Output the (x, y) coordinate of the center of the cell containing the given text.  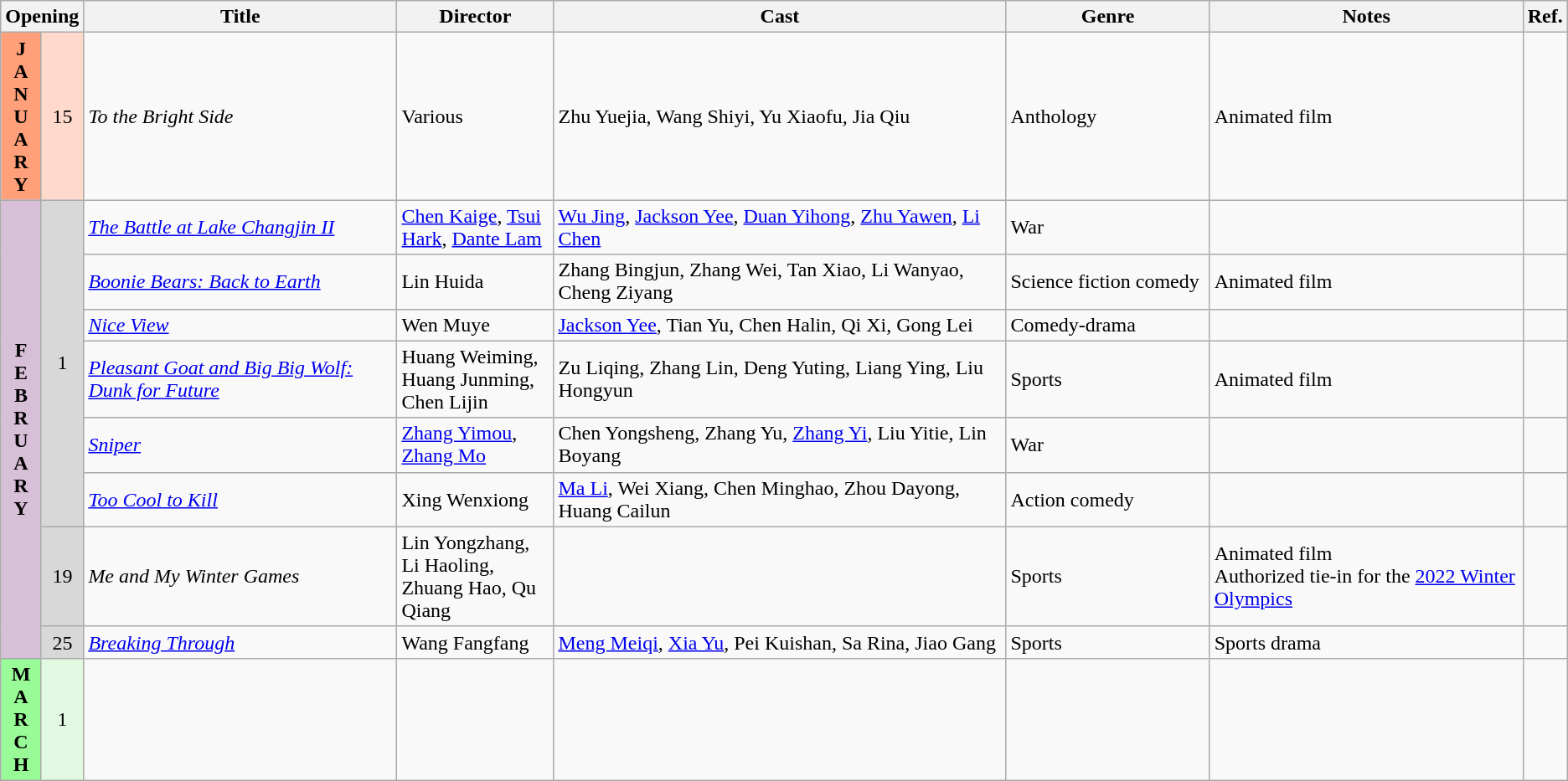
Xing Wenxiong (476, 499)
15 (62, 116)
Anthology (1107, 116)
Animated filmAuthorized tie-in for the 2022 Winter Olympics (1366, 576)
Genre (1107, 17)
Nice View (240, 325)
Jackson Yee, Tian Yu, Chen Halin, Qi Xi, Gong Lei (780, 325)
Lin Yongzhang, Li Haoling, Zhuang Hao, Qu Qiang (476, 576)
Action comedy (1107, 499)
Sports drama (1366, 642)
Wen Muye (476, 325)
Director (476, 17)
Comedy-drama (1107, 325)
Cast (780, 17)
Ref. (1545, 17)
Huang Weiming, Huang Junming, Chen Lijin (476, 379)
Too Cool to Kill (240, 499)
Boonie Bears: Back to Earth (240, 281)
Me and My Winter Games (240, 576)
Wang Fangfang (476, 642)
The Battle at Lake Changjin II (240, 228)
Title (240, 17)
Chen Yongsheng, Zhang Yu, Zhang Yi, Liu Yitie, Lin Boyang (780, 445)
Science fiction comedy (1107, 281)
Zu Liqing, Zhang Lin, Deng Yuting, Liang Ying, Liu Hongyun (780, 379)
Ma Li, Wei Xiang, Chen Minghao, Zhou Dayong, Huang Cailun (780, 499)
Zhang Yimou, Zhang Mo (476, 445)
Notes (1366, 17)
Zhu Yuejia, Wang Shiyi, Yu Xiaofu, Jia Qiu (780, 116)
Lin Huida (476, 281)
Sniper (240, 445)
Wu Jing, Jackson Yee, Duan Yihong, Zhu Yawen, Li Chen (780, 228)
Pleasant Goat and Big Big Wolf: Dunk for Future (240, 379)
Meng Meiqi, Xia Yu, Pei Kuishan, Sa Rina, Jiao Gang (780, 642)
Opening (42, 17)
FEBRUARY (22, 429)
JANUARY (22, 116)
19 (62, 576)
Various (476, 116)
25 (62, 642)
Zhang Bingjun, Zhang Wei, Tan Xiao, Li Wanyao, Cheng Ziyang (780, 281)
Chen Kaige, Tsui Hark, Dante Lam (476, 228)
To the Bright Side (240, 116)
Breaking Through (240, 642)
MARCH (22, 719)
